Output the (x, y) coordinate of the center of the cell containing the given text.  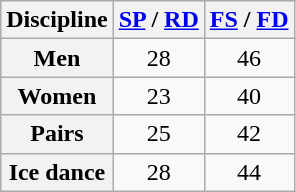
44 (249, 172)
FS / FD (249, 20)
25 (158, 134)
40 (249, 96)
Men (57, 58)
SP / RD (158, 20)
23 (158, 96)
Ice dance (57, 172)
42 (249, 134)
Women (57, 96)
Pairs (57, 134)
46 (249, 58)
Discipline (57, 20)
